Output the (x, y) coordinate of the center of the cell containing the given text.  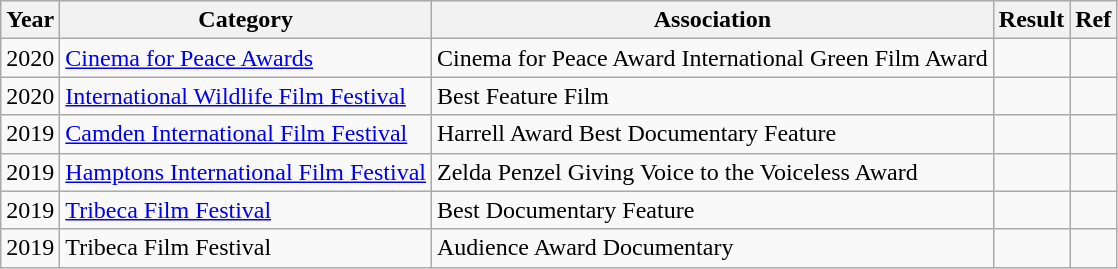
Zelda Penzel Giving Voice to the Voiceless Award (713, 172)
Cinema for Peace Awards (246, 58)
Result (1031, 20)
Harrell Award Best Documentary Feature (713, 134)
Best Documentary Feature (713, 210)
Year (30, 20)
Audience Award Documentary (713, 248)
Ref (1094, 20)
Cinema for Peace Award International Green Film Award (713, 58)
Category (246, 20)
Best Feature Film (713, 96)
International Wildlife Film Festival (246, 96)
Hamptons International Film Festival (246, 172)
Camden International Film Festival (246, 134)
Association (713, 20)
